Pinpoint the cell where the given text exists, returning its (X, Y) midpoint coordinate. 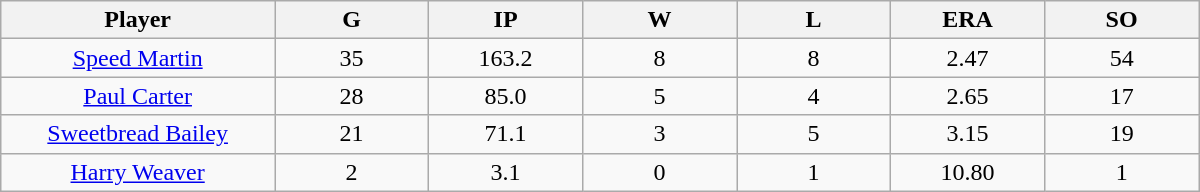
L (814, 20)
2 (352, 172)
3.1 (506, 172)
19 (1122, 134)
SO (1122, 20)
W (660, 20)
Speed Martin (138, 58)
Harry Weaver (138, 172)
21 (352, 134)
35 (352, 58)
10.80 (968, 172)
85.0 (506, 96)
IP (506, 20)
Player (138, 20)
163.2 (506, 58)
17 (1122, 96)
28 (352, 96)
Paul Carter (138, 96)
54 (1122, 58)
71.1 (506, 134)
3.15 (968, 134)
3 (660, 134)
G (352, 20)
2.47 (968, 58)
Sweetbread Bailey (138, 134)
0 (660, 172)
2.65 (968, 96)
ERA (968, 20)
4 (814, 96)
